Return [x, y] of the center of cell containing provided text 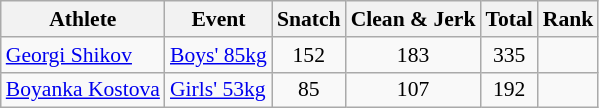
Georgi Shikov [83, 55]
Athlete [83, 19]
Event [218, 19]
Boyanka Kostova [83, 90]
107 [414, 90]
Snatch [309, 19]
Girls' 53kg [218, 90]
Rank [568, 19]
Boys' 85kg [218, 55]
192 [508, 90]
Total [508, 19]
85 [309, 90]
152 [309, 55]
Clean & Jerk [414, 19]
335 [508, 55]
183 [414, 55]
